From the cell containing the given text, extract its center point as [X, Y] coordinate. 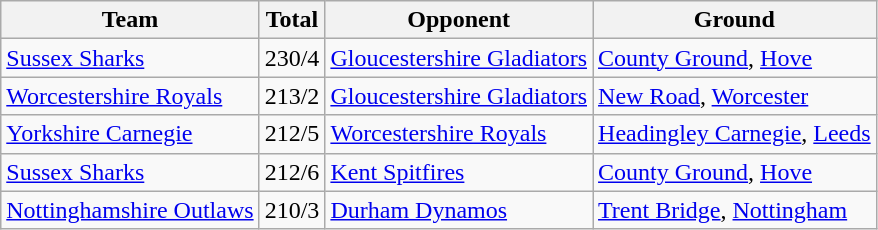
Ground [735, 20]
Durham Dynamos [459, 210]
Team [130, 20]
Trent Bridge, Nottingham [735, 210]
210/3 [292, 210]
New Road, Worcester [735, 96]
Total [292, 20]
Opponent [459, 20]
Headingley Carnegie, Leeds [735, 134]
Kent Spitfires [459, 172]
212/5 [292, 134]
230/4 [292, 58]
212/6 [292, 172]
Yorkshire Carnegie [130, 134]
213/2 [292, 96]
Nottinghamshire Outlaws [130, 210]
